Pinpoint the cell where the given text exists, returning its [x, y] midpoint coordinate. 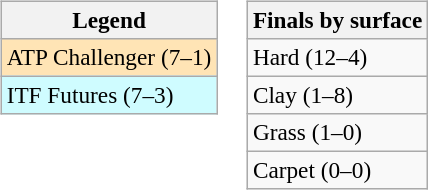
ITF Futures (7–3) [108, 95]
Clay (1–8) [337, 95]
Finals by surface [337, 20]
Carpet (0–0) [337, 171]
Legend [108, 20]
Grass (1–0) [337, 133]
ATP Challenger (7–1) [108, 57]
Hard (12–4) [337, 57]
